Determine the [X, Y] coordinate at the center of the cell enclosing the given text.  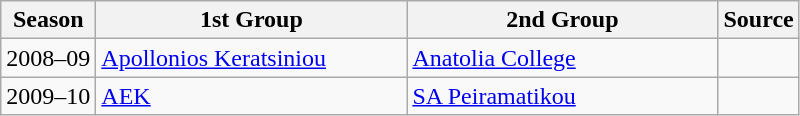
Source [758, 20]
SA Peiramatikou [562, 96]
Apollonios Keratsiniou [252, 58]
1st Group [252, 20]
Anatolia College [562, 58]
2009–10 [48, 96]
2008–09 [48, 58]
2nd Group [562, 20]
AEK [252, 96]
Season [48, 20]
